Determine the [x, y] coordinate at the center of the cell enclosing the given text.  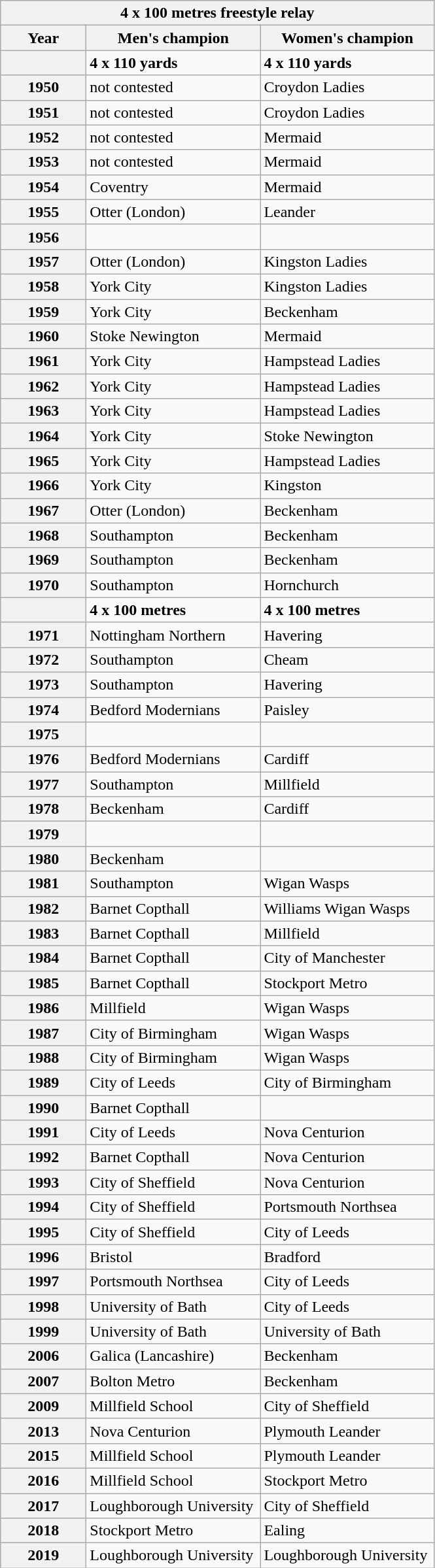
1957 [43, 261]
2019 [43, 1556]
1999 [43, 1331]
1992 [43, 1158]
Galica (Lancashire) [173, 1356]
Men's champion [173, 38]
1954 [43, 187]
1994 [43, 1207]
1975 [43, 735]
1962 [43, 386]
1976 [43, 759]
1959 [43, 312]
1950 [43, 88]
4 x 100 metres freestyle relay [217, 13]
Bolton Metro [173, 1381]
1960 [43, 337]
1978 [43, 809]
1951 [43, 112]
Cheam [347, 659]
1980 [43, 859]
1986 [43, 1008]
1990 [43, 1108]
Ealing [347, 1531]
1961 [43, 361]
Bristol [173, 1257]
Year [43, 38]
1985 [43, 983]
1953 [43, 162]
Williams Wigan Wasps [347, 909]
City of Manchester [347, 958]
1989 [43, 1082]
1970 [43, 585]
Nottingham Northern [173, 635]
1955 [43, 212]
1974 [43, 709]
1987 [43, 1033]
2013 [43, 1431]
1996 [43, 1257]
2018 [43, 1531]
1969 [43, 560]
1981 [43, 884]
Kingston [347, 486]
2006 [43, 1356]
1968 [43, 535]
Paisley [347, 709]
1979 [43, 834]
1972 [43, 659]
1966 [43, 486]
1993 [43, 1182]
1956 [43, 237]
1997 [43, 1282]
1984 [43, 958]
1991 [43, 1133]
1965 [43, 461]
2017 [43, 1505]
1983 [43, 933]
1963 [43, 411]
Leander [347, 212]
2007 [43, 1381]
Women's champion [347, 38]
2009 [43, 1406]
Coventry [173, 187]
1952 [43, 137]
1977 [43, 784]
Bradford [347, 1257]
1967 [43, 510]
1995 [43, 1232]
2015 [43, 1456]
Hornchurch [347, 585]
1982 [43, 909]
1971 [43, 635]
1964 [43, 436]
1973 [43, 684]
2016 [43, 1480]
1958 [43, 286]
1998 [43, 1307]
1988 [43, 1058]
